Locate the cell with the specified text and output its [X, Y] center coordinate. 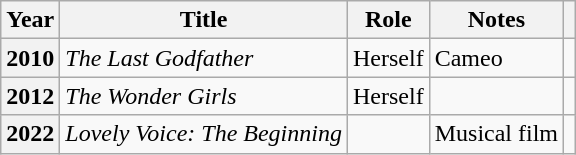
Title [204, 20]
2010 [30, 58]
Notes [496, 20]
Cameo [496, 58]
The Last Godfather [204, 58]
2012 [30, 96]
Role [388, 20]
Musical film [496, 134]
Lovely Voice: The Beginning [204, 134]
2022 [30, 134]
Year [30, 20]
The Wonder Girls [204, 96]
